Locate the cell with the specified text and output its [x, y] center coordinate. 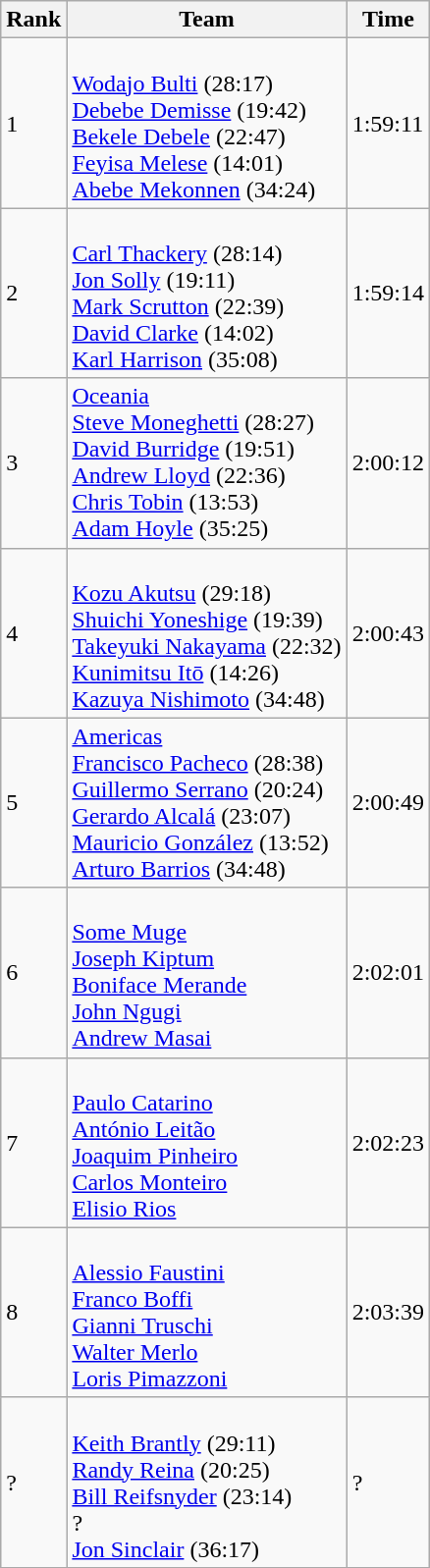
1 [33, 124]
Rank [33, 20]
3 [33, 463]
OceaniaSteve Moneghetti (28:27)David Burridge (19:51)Andrew Lloyd (22:36)Chris Tobin (13:53)Adam Hoyle (35:25) [206, 463]
Keith Brantly (29:11)Randy Reina (20:25)Bill Reifsnyder (23:14)?Jon Sinclair (36:17) [206, 1483]
2:02:23 [388, 1143]
1:59:14 [388, 293]
2:00:12 [388, 463]
1:59:11 [388, 124]
AmericasFrancisco Pacheco (28:38)Guillermo Serrano (20:24)Gerardo Alcalá (23:07)Mauricio González (13:52)Arturo Barrios (34:48) [206, 803]
2:03:39 [388, 1312]
Alessio FaustiniFranco BoffiGianni TruschiWalter MerloLoris Pimazzoni [206, 1312]
2:00:49 [388, 803]
8 [33, 1312]
Carl Thackery (28:14)Jon Solly (19:11)Mark Scrutton (22:39)David Clarke (14:02)Karl Harrison (35:08) [206, 293]
2:02:01 [388, 972]
6 [33, 972]
Wodajo Bulti (28:17)Debebe Demisse (19:42)Bekele Debele (22:47)Feyisa Melese (14:01)Abebe Mekonnen (34:24) [206, 124]
2:00:43 [388, 632]
Time [388, 20]
2 [33, 293]
4 [33, 632]
Kozu Akutsu (29:18)Shuichi Yoneshige (19:39)Takeyuki Nakayama (22:32)Kunimitsu Itō (14:26)Kazuya Nishimoto (34:48) [206, 632]
7 [33, 1143]
Some MugeJoseph KiptumBoniface MerandeJohn NgugiAndrew Masai [206, 972]
Team [206, 20]
5 [33, 803]
Paulo CatarinoAntónio LeitãoJoaquim PinheiroCarlos MonteiroElisio Rios [206, 1143]
